Return the (X, Y) coordinate for the center point of the cell that contains the specified text.  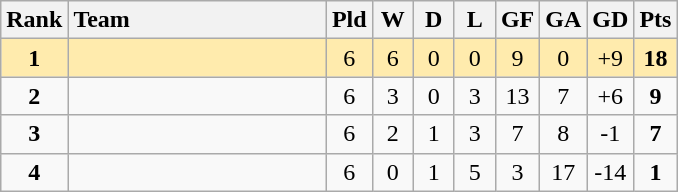
GF (517, 20)
-1 (610, 134)
17 (564, 172)
+9 (610, 58)
Pld (349, 20)
D (434, 20)
GD (610, 20)
+6 (610, 96)
18 (656, 58)
L (474, 20)
-14 (610, 172)
Pts (656, 20)
Rank (34, 20)
W (392, 20)
Team (198, 20)
13 (517, 96)
GA (564, 20)
5 (474, 172)
4 (34, 172)
8 (564, 134)
